Extract the (x, y) coordinate from the center of the cell holding the provided text.  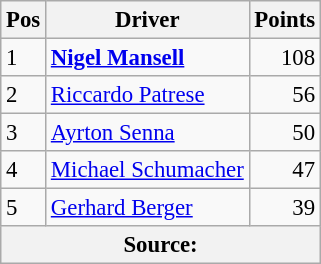
50 (284, 133)
3 (24, 133)
5 (24, 208)
Ayrton Senna (148, 133)
2 (24, 95)
56 (284, 95)
Riccardo Patrese (148, 95)
Gerhard Berger (148, 208)
Source: (161, 245)
47 (284, 170)
Pos (24, 20)
1 (24, 58)
Driver (148, 20)
108 (284, 58)
Michael Schumacher (148, 170)
4 (24, 170)
39 (284, 208)
Nigel Mansell (148, 58)
Points (284, 20)
